Find where the given text appears and provide that cell's center as (x, y) coordinate. 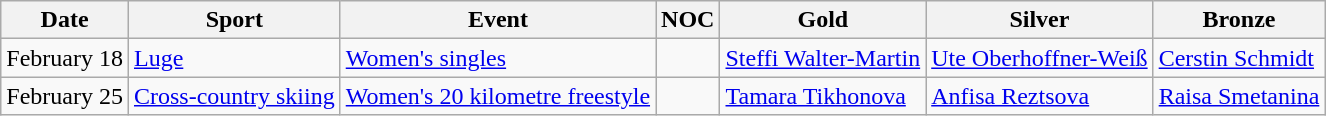
Bronze (1239, 20)
Ute Oberhoffner-Weiß (1040, 58)
Date (65, 20)
Event (498, 20)
Gold (823, 20)
Women's singles (498, 58)
Sport (234, 20)
Cross-country skiing (234, 96)
Silver (1040, 20)
February 18 (65, 58)
Anfisa Reztsova (1040, 96)
NOC (688, 20)
Cerstin Schmidt (1239, 58)
February 25 (65, 96)
Women's 20 kilometre freestyle (498, 96)
Luge (234, 58)
Raisa Smetanina (1239, 96)
Steffi Walter-Martin (823, 58)
Tamara Tikhonova (823, 96)
